Identify which cell holds the provided text, then report its [X, Y] central coordinate. 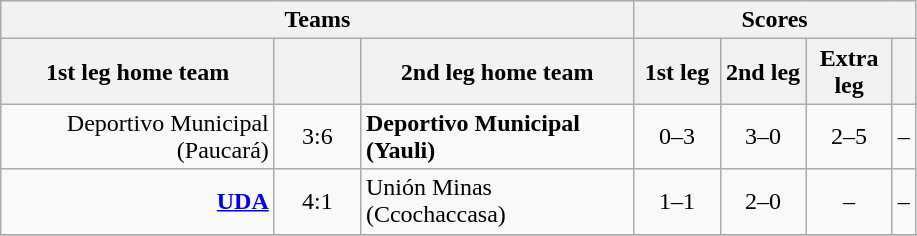
2–0 [763, 202]
0–3 [677, 136]
3–0 [763, 136]
1st leg [677, 72]
4:1 [317, 202]
3:6 [317, 136]
Extra leg [849, 72]
2nd leg home team [497, 72]
Teams [318, 20]
Unión Minas (Ccochaccasa) [497, 202]
Deportivo Municipal (Yauli) [497, 136]
Deportivo Municipal (Paucará) [138, 136]
1–1 [677, 202]
1st leg home team [138, 72]
UDA [138, 202]
Scores [774, 20]
2–5 [849, 136]
2nd leg [763, 72]
